Scan for the cell matching the given text and deliver its [X, Y] coordinate at center. 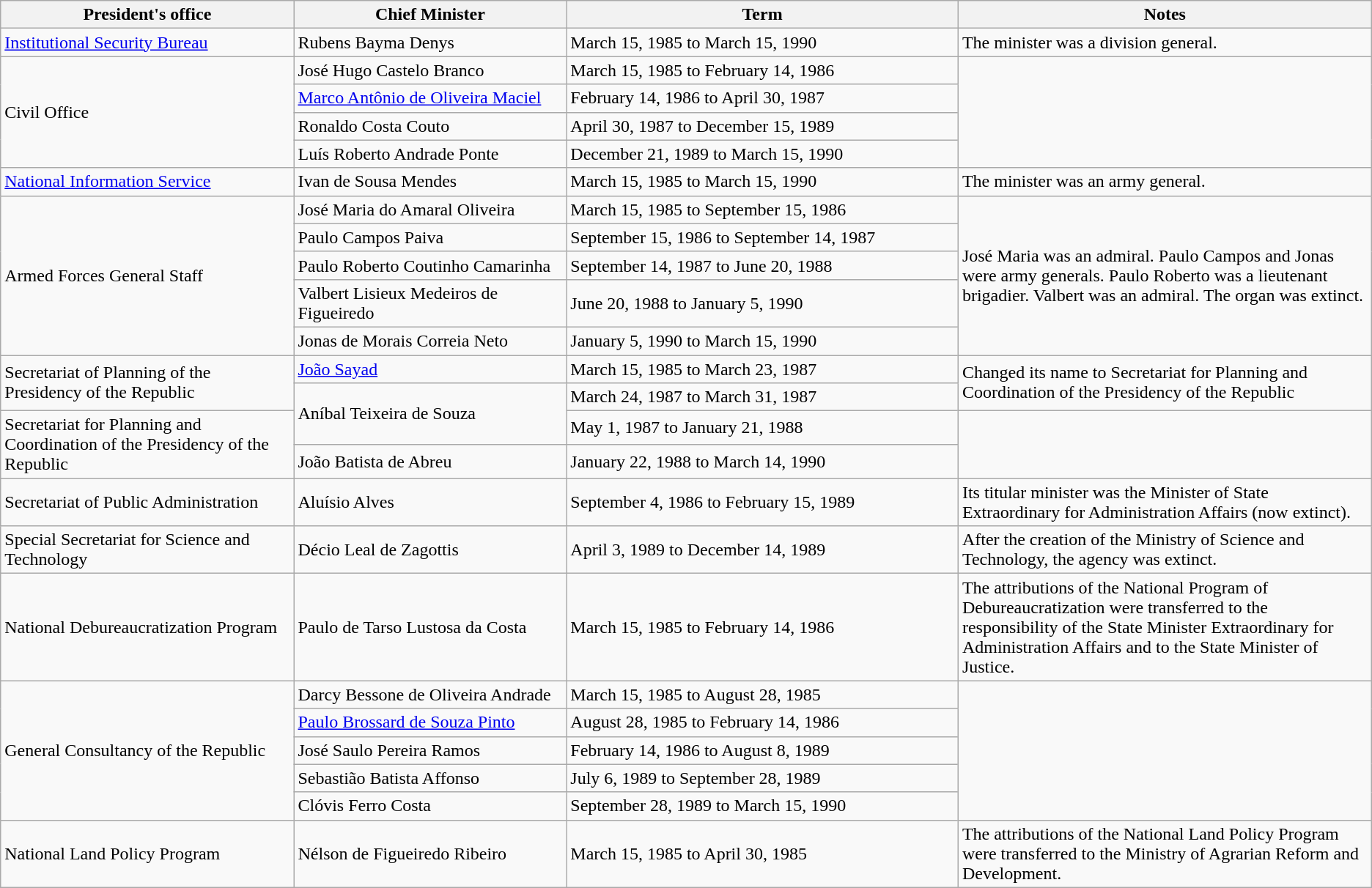
February 14, 1986 to August 8, 1989 [762, 750]
The minister was a division general. [1165, 42]
Nélson de Figueiredo Ribeiro [430, 854]
September 28, 1989 to March 15, 1990 [762, 806]
Secretariat for Planning and Coordination of the Presidency of the Republic [147, 445]
April 30, 1987 to December 15, 1989 [762, 126]
June 20, 1988 to January 5, 1990 [762, 303]
Luís Roberto Andrade Ponte [430, 154]
February 14, 1986 to April 30, 1987 [762, 98]
March 24, 1987 to March 31, 1987 [762, 397]
December 21, 1989 to March 15, 1990 [762, 154]
March 15, 1985 to September 15, 1986 [762, 210]
Civil Office [147, 112]
Chief Minister [430, 15]
May 1, 1987 to January 21, 1988 [762, 428]
Marco Antônio de Oliveira Maciel [430, 98]
Term [762, 15]
After the creation of the Ministry of Science and Technology, the agency was extinct. [1165, 550]
Darcy Bessone de Oliveira Andrade [430, 695]
Paulo Campos Paiva [430, 237]
National Debureaucratization Program [147, 627]
July 6, 1989 to September 28, 1989 [762, 778]
Décio Leal de Zagottis [430, 550]
General Consultancy of the Republic [147, 750]
The minister was an army general. [1165, 182]
Aníbal Teixeira de Souza [430, 414]
Valbert Lisieux Medeiros de Figueiredo [430, 303]
April 3, 1989 to December 14, 1989 [762, 550]
José Saulo Pereira Ramos [430, 750]
January 22, 1988 to March 14, 1990 [762, 462]
Paulo Roberto Coutinho Camarinha [430, 265]
Special Secretariat for Science and Technology [147, 550]
National Information Service [147, 182]
José Maria do Amaral Oliveira [430, 210]
January 5, 1990 to March 15, 1990 [762, 341]
Paulo Brossard de Souza Pinto [430, 722]
Changed its name to Secretariat for Planning and Coordination of the Presidency of the Republic [1165, 382]
Rubens Bayma Denys [430, 42]
March 15, 1985 to August 28, 1985 [762, 695]
Jonas de Morais Correia Neto [430, 341]
President's office [147, 15]
September 4, 1986 to February 15, 1989 [762, 503]
Secretariat of Public Administration [147, 503]
Sebastião Batista Affonso [430, 778]
Ronaldo Costa Couto [430, 126]
September 14, 1987 to June 20, 1988 [762, 265]
José Hugo Castelo Branco [430, 70]
Paulo de Tarso Lustosa da Costa [430, 627]
The attributions of the National Land Policy Program were transferred to the Ministry of Agrarian Reform and Development. [1165, 854]
March 15, 1985 to March 23, 1987 [762, 369]
Ivan de Sousa Mendes [430, 182]
Aluísio Alves [430, 503]
National Land Policy Program [147, 854]
João Batista de Abreu [430, 462]
September 15, 1986 to September 14, 1987 [762, 237]
João Sayad [430, 369]
Secretariat of Planning of the Presidency of the Republic [147, 382]
Notes [1165, 15]
March 15, 1985 to April 30, 1985 [762, 854]
Its titular minister was the Minister of State Extraordinary for Administration Affairs (now extinct). [1165, 503]
Armed Forces General Staff [147, 275]
Institutional Security Bureau [147, 42]
Clóvis Ferro Costa [430, 806]
August 28, 1985 to February 14, 1986 [762, 722]
